Find where the given text appears and provide that cell's center as (X, Y) coordinate. 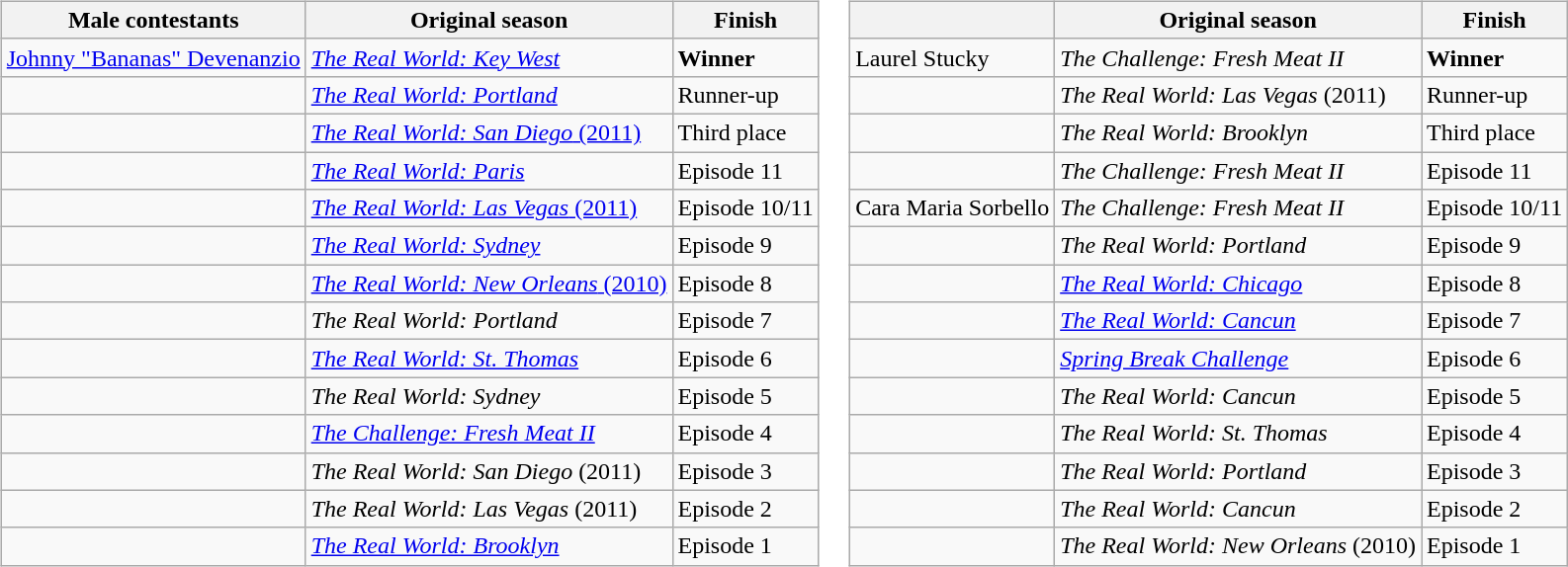
The Real World: Chicago (1238, 283)
The Real World: Key West (488, 57)
The Real World: Paris (488, 171)
Cara Maria Sorbello (953, 208)
Spring Break Challenge (1238, 359)
Laurel Stucky (953, 57)
Male contestants (153, 20)
Johnny "Bananas" Devenanzio (153, 57)
